Scan for the cell matching the given text and deliver its [x, y] coordinate at center. 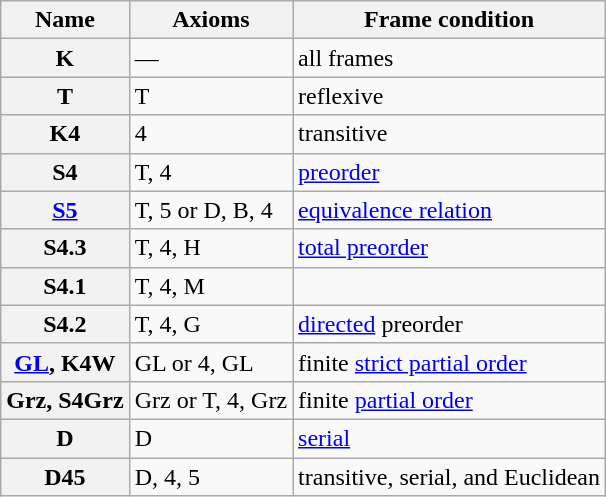
GL, K4W [65, 362]
Name [65, 20]
Grz or T, 4, Grz [210, 400]
K4 [65, 134]
serial [450, 438]
— [210, 58]
total preorder [450, 248]
D45 [65, 477]
T, 4, H [210, 248]
directed preorder [450, 324]
K [65, 58]
all frames [450, 58]
S4.3 [65, 248]
Axioms [210, 20]
S5 [65, 210]
transitive, serial, and Euclidean [450, 477]
4 [210, 134]
Grz, S4Grz [65, 400]
T, 4, G [210, 324]
finite strict partial order [450, 362]
S4.1 [65, 286]
Frame condition [450, 20]
GL or 4, GL [210, 362]
equivalence relation [450, 210]
preorder [450, 172]
T, 4, M [210, 286]
T, 5 or D, B, 4 [210, 210]
finite partial order [450, 400]
T, 4 [210, 172]
D, 4, 5 [210, 477]
S4 [65, 172]
transitive [450, 134]
reflexive [450, 96]
S4.2 [65, 324]
